Return the (X, Y) coordinate for the center point of the cell that contains the specified text.  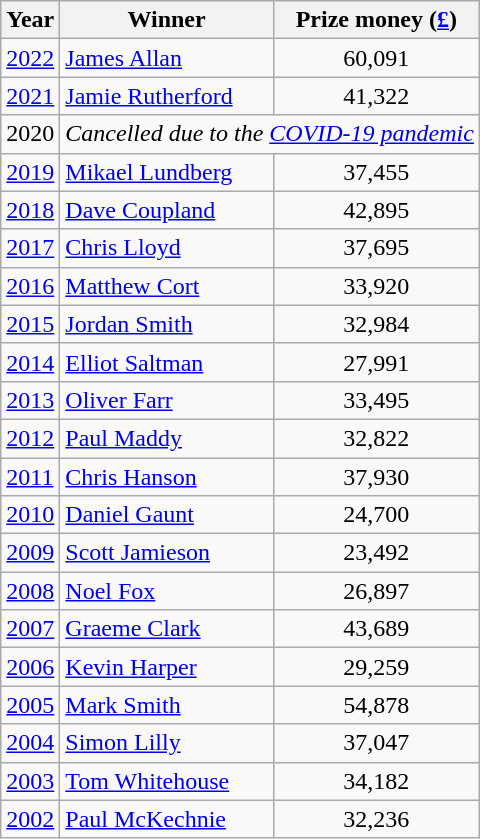
2018 (30, 210)
Graeme Clark (166, 629)
32,236 (376, 819)
Paul McKechnie (166, 819)
2017 (30, 248)
Mark Smith (166, 705)
2004 (30, 743)
2013 (30, 400)
37,047 (376, 743)
Kevin Harper (166, 667)
James Allan (166, 58)
2007 (30, 629)
32,822 (376, 438)
37,930 (376, 477)
27,991 (376, 362)
2006 (30, 667)
41,322 (376, 96)
Tom Whitehouse (166, 781)
2008 (30, 591)
2003 (30, 781)
Year (30, 20)
Oliver Farr (166, 400)
Chris Hanson (166, 477)
Jamie Rutherford (166, 96)
29,259 (376, 667)
32,984 (376, 324)
Cancelled due to the COVID-19 pandemic (270, 134)
2012 (30, 438)
2002 (30, 819)
Winner (166, 20)
Jordan Smith (166, 324)
2009 (30, 553)
Dave Coupland (166, 210)
2016 (30, 286)
37,455 (376, 172)
33,920 (376, 286)
Scott Jamieson (166, 553)
Chris Lloyd (166, 248)
37,695 (376, 248)
54,878 (376, 705)
Paul Maddy (166, 438)
24,700 (376, 515)
Noel Fox (166, 591)
26,897 (376, 591)
Daniel Gaunt (166, 515)
23,492 (376, 553)
2021 (30, 96)
2005 (30, 705)
2019 (30, 172)
2015 (30, 324)
2014 (30, 362)
2022 (30, 58)
Simon Lilly (166, 743)
60,091 (376, 58)
43,689 (376, 629)
Matthew Cort (166, 286)
2020 (30, 134)
2010 (30, 515)
42,895 (376, 210)
Elliot Saltman (166, 362)
Prize money (£) (376, 20)
34,182 (376, 781)
33,495 (376, 400)
2011 (30, 477)
Mikael Lundberg (166, 172)
